Return [x, y] of the center of cell containing provided text 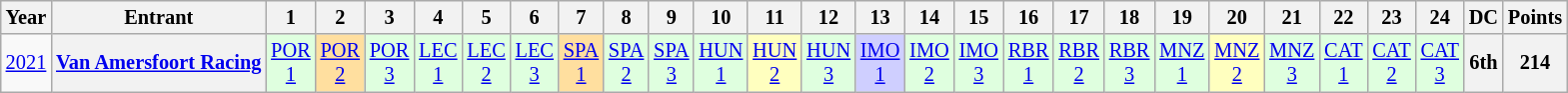
POR2 [340, 63]
6 [535, 17]
HUN3 [828, 63]
5 [486, 17]
16 [1028, 17]
MNZ3 [1291, 63]
LEC1 [438, 63]
6th [1483, 63]
18 [1129, 17]
CAT2 [1391, 63]
SPA1 [582, 63]
3 [390, 17]
IMO2 [929, 63]
LEC2 [486, 63]
11 [775, 17]
2 [340, 17]
14 [929, 17]
23 [1391, 17]
RBR1 [1028, 63]
2021 [26, 63]
Entrant [158, 17]
9 [672, 17]
DC [1483, 17]
RBR3 [1129, 63]
Van Amersfoort Racing [158, 63]
RBR2 [1078, 63]
POR3 [390, 63]
22 [1343, 17]
17 [1078, 17]
HUN2 [775, 63]
CAT3 [1440, 63]
Points [1535, 17]
8 [626, 17]
24 [1440, 17]
CAT1 [1343, 63]
MNZ1 [1181, 63]
SPA2 [626, 63]
SPA3 [672, 63]
21 [1291, 17]
POR1 [290, 63]
4 [438, 17]
IMO3 [979, 63]
12 [828, 17]
Year [26, 17]
214 [1535, 63]
7 [582, 17]
MNZ2 [1237, 63]
HUN1 [721, 63]
LEC3 [535, 63]
19 [1181, 17]
IMO1 [879, 63]
13 [879, 17]
20 [1237, 17]
1 [290, 17]
10 [721, 17]
15 [979, 17]
